Scan for the cell matching the given text and deliver its (x, y) coordinate at center. 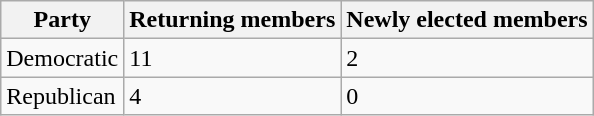
Returning members (232, 20)
2 (467, 58)
Republican (62, 96)
11 (232, 58)
Party (62, 20)
Newly elected members (467, 20)
0 (467, 96)
Democratic (62, 58)
4 (232, 96)
